Return the [X, Y] coordinate for the center point of the cell that contains the specified text.  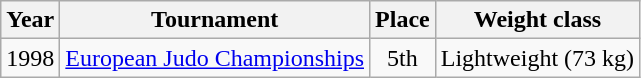
European Judo Championships [215, 58]
Lightweight (73 kg) [537, 58]
Place [403, 20]
Tournament [215, 20]
5th [403, 58]
1998 [30, 58]
Year [30, 20]
Weight class [537, 20]
